Find where the given text appears and provide that cell's center as [X, Y] coordinate. 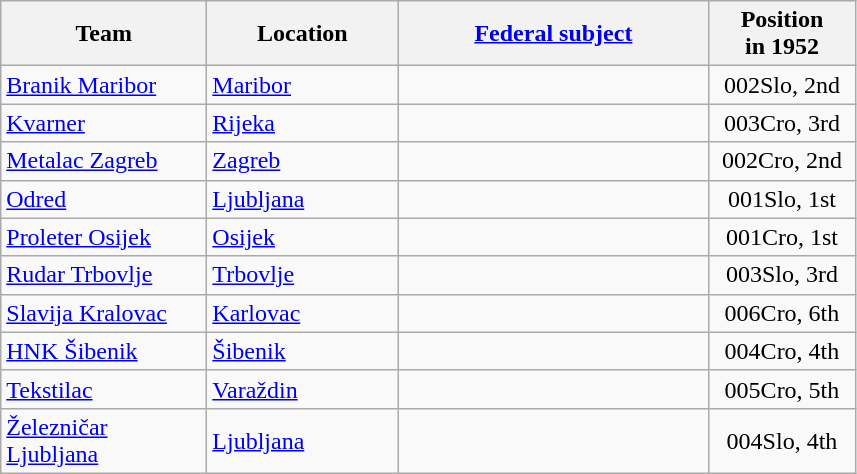
Zagreb [302, 161]
002Slo, 2nd [782, 85]
Karlovac [302, 313]
HNK Šibenik [104, 351]
Odred [104, 199]
Maribor [302, 85]
001Slo, 1st [782, 199]
Rudar Trbovlje [104, 275]
Šibenik [302, 351]
002Cro, 2nd [782, 161]
Team [104, 34]
003Cro, 3rd [782, 123]
Federal subject [554, 34]
Branik Maribor [104, 85]
Trbovlje [302, 275]
Metalac Zagreb [104, 161]
Rijeka [302, 123]
003Slo, 3rd [782, 275]
Slavija Kralovac [104, 313]
Positionin 1952 [782, 34]
Proleter Osijek [104, 237]
Železničar Ljubljana [104, 440]
Tekstilac [104, 389]
005Cro, 5th [782, 389]
004Cro, 4th [782, 351]
Kvarner [104, 123]
Osijek [302, 237]
004Slo, 4th [782, 440]
Location [302, 34]
001Cro, 1st [782, 237]
Varaždin [302, 389]
006Cro, 6th [782, 313]
